Return the [x, y] coordinate for the center point of the cell that contains the specified text.  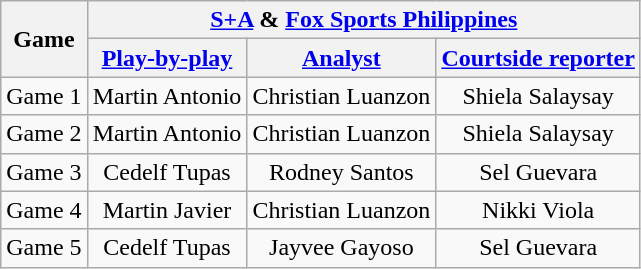
Nikki Viola [538, 210]
Martin Javier [167, 210]
Analyst [342, 58]
Game 5 [44, 248]
Game [44, 39]
Game 3 [44, 172]
Game 1 [44, 96]
Courtside reporter [538, 58]
Game 4 [44, 210]
Jayvee Gayoso [342, 248]
Play-by-play [167, 58]
Rodney Santos [342, 172]
S+A & Fox Sports Philippines [364, 20]
Game 2 [44, 134]
